Output the (x, y) coordinate of the center of the cell containing the given text.  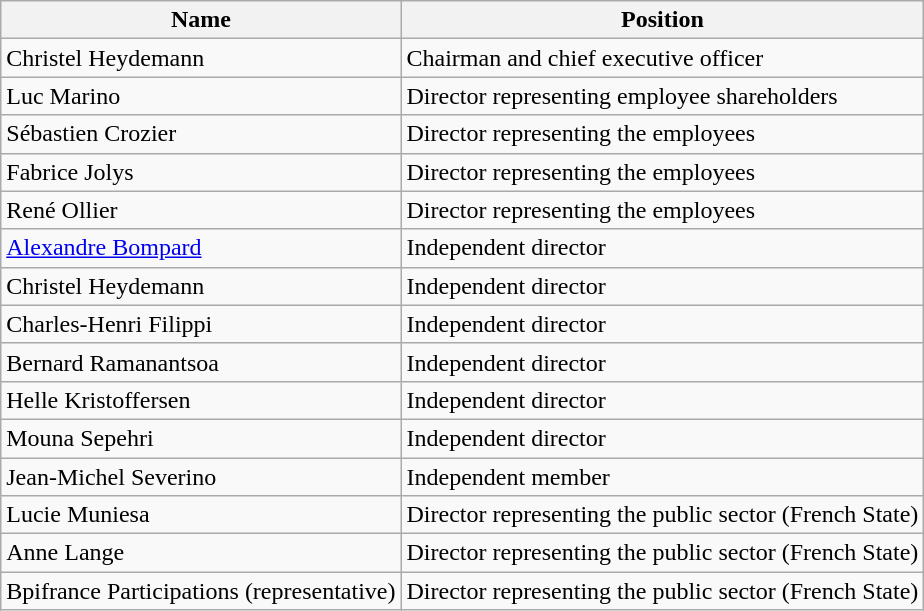
Anne Lange (201, 553)
Fabrice Jolys (201, 172)
Name (201, 20)
Sébastien Crozier (201, 134)
Independent member (662, 477)
Mouna Sepehri (201, 438)
Bpifrance Participations (representative) (201, 591)
René Ollier (201, 210)
Bernard Ramanantsoa (201, 362)
Luc Marino (201, 96)
Jean-Michel Severino (201, 477)
Charles-Henri Filippi (201, 324)
Helle Kristoffersen (201, 400)
Position (662, 20)
Alexandre Bompard (201, 248)
Director representing employee shareholders (662, 96)
Lucie Muniesa (201, 515)
Chairman and chief executive officer (662, 58)
